Extract the (x, y) coordinate from the center of the cell holding the provided text.  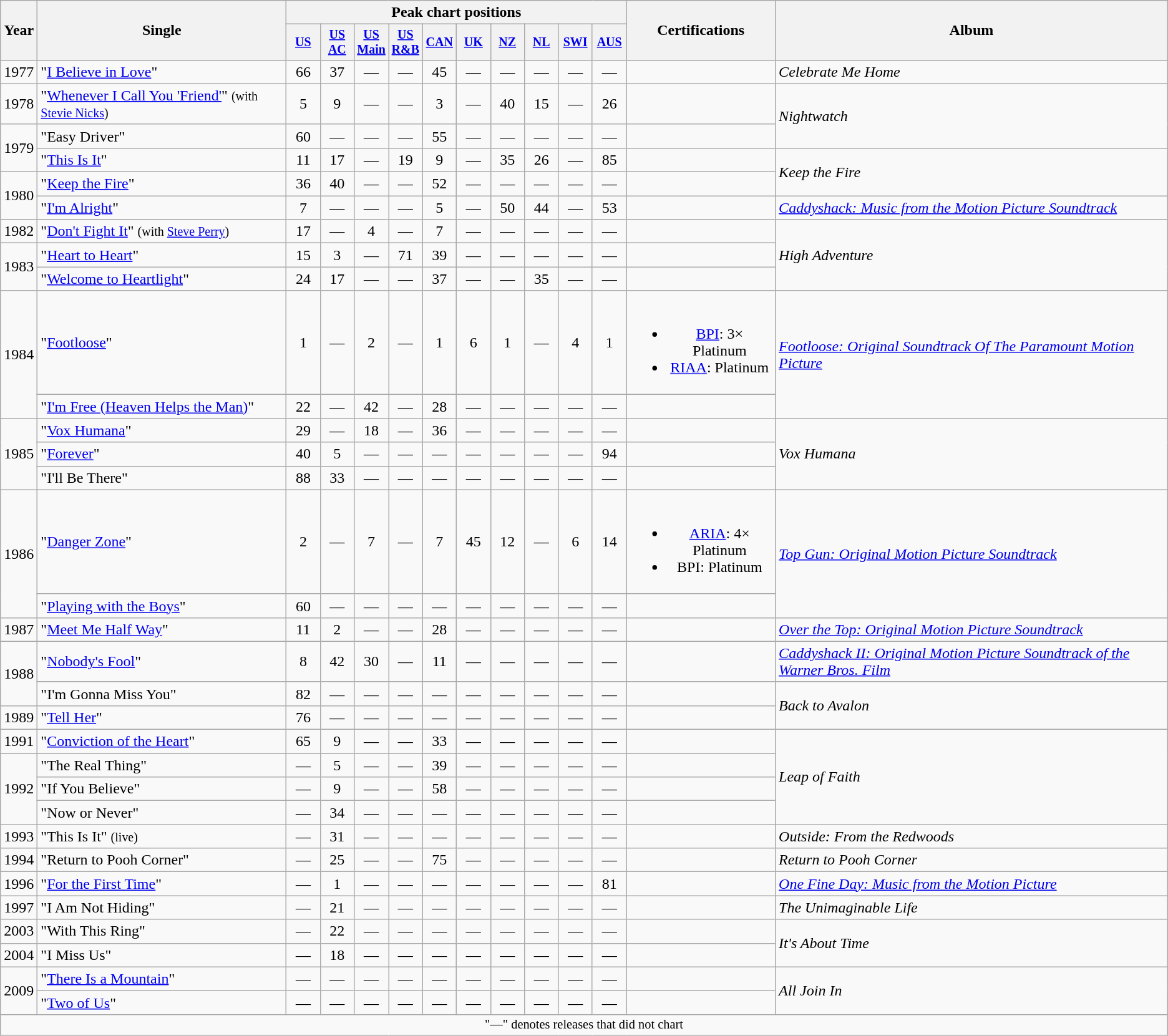
1982 (19, 231)
1980 (19, 196)
AUS (609, 42)
82 (303, 694)
All Join In (972, 990)
"I Miss Us" (162, 955)
44 (541, 208)
"Playing with the Boys" (162, 606)
66 (303, 72)
31 (337, 836)
Nightwatch (972, 116)
Peak chart positions (457, 12)
1985 (19, 454)
"Meet Me Half Way" (162, 629)
"For the First Time" (162, 884)
NZ (507, 42)
Keep the Fire (972, 172)
US R&B (406, 42)
1984 (19, 354)
ARIA: 4× PlatinumBPI: Platinum (701, 541)
Album (972, 31)
Outside: From the Redwoods (972, 836)
1993 (19, 836)
"There Is a Mountain" (162, 979)
"I'll Be There" (162, 478)
"I'm Gonna Miss You" (162, 694)
52 (439, 184)
Caddyshack: Music from the Motion Picture Soundtrack (972, 208)
"Danger Zone" (162, 541)
21 (337, 908)
"Whenever I Call You 'Friend'" (with Stevie Nicks) (162, 104)
Return to Pooh Corner (972, 860)
CAN (439, 42)
"Keep the Fire" (162, 184)
Year (19, 31)
"Footloose" (162, 343)
12 (507, 541)
Footloose: Original Soundtrack Of The Paramount Motion Picture (972, 354)
Top Gun: Original Motion Picture Soundtrack (972, 554)
1979 (19, 148)
34 (337, 813)
"I Believe in Love" (162, 72)
85 (609, 160)
"If You Believe" (162, 789)
Vox Humana (972, 454)
"The Real Thing" (162, 765)
Single (162, 31)
US Main (372, 42)
1994 (19, 860)
1989 (19, 717)
1988 (19, 674)
29 (303, 430)
81 (609, 884)
"Forever" (162, 454)
19 (406, 160)
14 (609, 541)
The Unimaginable Life (972, 908)
"Two of Us" (162, 1002)
"Nobody's Fool" (162, 661)
UK (474, 42)
Over the Top: Original Motion Picture Soundtrack (972, 629)
1991 (19, 742)
58 (439, 789)
1996 (19, 884)
2009 (19, 990)
1997 (19, 908)
Back to Avalon (972, 705)
94 (609, 454)
30 (372, 661)
"Vox Humana" (162, 430)
"Conviction of the Heart" (162, 742)
High Adventure (972, 255)
Certifications (701, 31)
"Return to Pooh Corner" (162, 860)
"Heart to Heart" (162, 255)
US (303, 42)
"Easy Driver" (162, 136)
Leap of Faith (972, 777)
71 (406, 255)
50 (507, 208)
It's About Time (972, 943)
1986 (19, 554)
1987 (19, 629)
"Tell Her" (162, 717)
One Fine Day: Music from the Motion Picture (972, 884)
NL (541, 42)
"This Is It" (live) (162, 836)
"With This Ring" (162, 931)
"I'm Alright" (162, 208)
1978 (19, 104)
2004 (19, 955)
55 (439, 136)
75 (439, 860)
1977 (19, 72)
Caddyshack II: Original Motion Picture Soundtrack of the Warner Bros. Film (972, 661)
1992 (19, 789)
"I'm Free (Heaven Helps the Man)" (162, 407)
US AC (337, 42)
SWI (575, 42)
"Don't Fight It" (with Steve Perry) (162, 231)
8 (303, 661)
24 (303, 279)
76 (303, 717)
25 (337, 860)
53 (609, 208)
"Now or Never" (162, 813)
88 (303, 478)
BPI: 3× PlatinumRIAA: Platinum (701, 343)
"This Is It" (162, 160)
2003 (19, 931)
1983 (19, 267)
"—" denotes releases that did not chart (584, 1025)
"I Am Not Hiding" (162, 908)
"Welcome to Heartlight" (162, 279)
Celebrate Me Home (972, 72)
65 (303, 742)
